Identify which cell holds the provided text, then report its (X, Y) central coordinate. 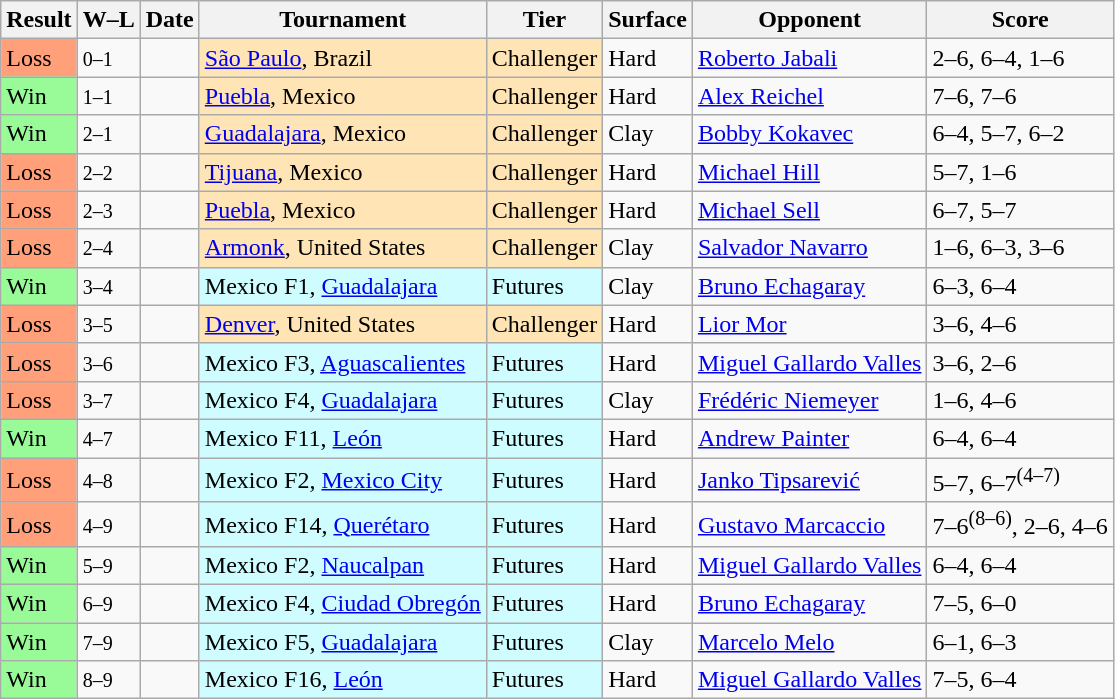
7–5, 6–0 (1020, 604)
Guadalajara, Mexico (342, 134)
4–7 (108, 438)
Mexico F2, Naucalpan (342, 566)
6–7, 5–7 (1020, 210)
2–4 (108, 248)
Armonk, United States (342, 248)
4–9 (108, 524)
0–1 (108, 58)
Mexico F5, Guadalajara (342, 642)
Mexico F16, León (342, 680)
Michael Sell (810, 210)
Mexico F14, Querétaro (342, 524)
Mexico F11, León (342, 438)
6–4, 5–7, 6–2 (1020, 134)
3–5 (108, 324)
Tournament (342, 20)
Andrew Painter (810, 438)
8–9 (108, 680)
5–9 (108, 566)
2–1 (108, 134)
7–6, 7–6 (1020, 96)
3–4 (108, 286)
São Paulo, Brazil (342, 58)
Mexico F4, Guadalajara (342, 400)
Marcelo Melo (810, 642)
Alex Reichel (810, 96)
Salvador Navarro (810, 248)
4–8 (108, 480)
3–6 (108, 362)
Surface (648, 20)
3–7 (108, 400)
3–6, 2–6 (1020, 362)
3–6, 4–6 (1020, 324)
Mexico F1, Guadalajara (342, 286)
Tijuana, Mexico (342, 172)
2–3 (108, 210)
Opponent (810, 20)
6–3, 6–4 (1020, 286)
Tier (544, 20)
W–L (108, 20)
Mexico F4, Ciudad Obregón (342, 604)
6–1, 6–3 (1020, 642)
6–9 (108, 604)
1–1 (108, 96)
7–9 (108, 642)
Result (39, 20)
5–7, 1–6 (1020, 172)
Denver, United States (342, 324)
Bobby Kokavec (810, 134)
Frédéric Niemeyer (810, 400)
1–6, 6–3, 3–6 (1020, 248)
Roberto Jabali (810, 58)
Michael Hill (810, 172)
Gustavo Marcaccio (810, 524)
Mexico F3, Aguascalientes (342, 362)
Lior Mor (810, 324)
1–6, 4–6 (1020, 400)
7–5, 6–4 (1020, 680)
2–2 (108, 172)
7–6(8–6), 2–6, 4–6 (1020, 524)
Date (170, 20)
2–6, 6–4, 1–6 (1020, 58)
Score (1020, 20)
Mexico F2, Mexico City (342, 480)
5–7, 6–7(4–7) (1020, 480)
Janko Tipsarević (810, 480)
